Capture the cell that displays the provided text and extract its (x, y) central coordinate. 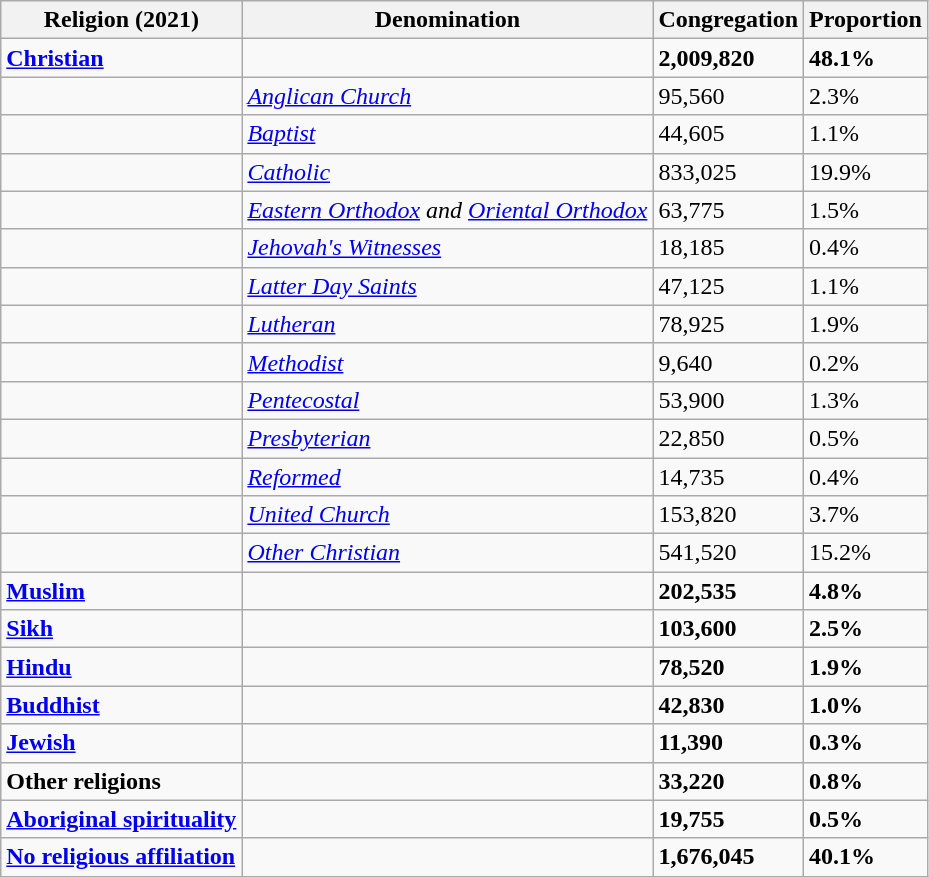
1.5% (866, 210)
202,535 (728, 591)
833,025 (728, 172)
18,185 (728, 248)
541,520 (728, 553)
2.5% (866, 629)
Christian (122, 58)
3.7% (866, 515)
40.1% (866, 857)
0.2% (866, 362)
Hindu (122, 667)
Congregation (728, 20)
63,775 (728, 210)
Religion (2021) (122, 20)
53,900 (728, 400)
9,640 (728, 362)
Proportion (866, 20)
42,830 (728, 705)
Sikh (122, 629)
Denomination (448, 20)
1,676,045 (728, 857)
47,125 (728, 286)
Other Christian (448, 553)
4.8% (866, 591)
11,390 (728, 743)
78,925 (728, 324)
Reformed (448, 477)
19,755 (728, 819)
48.1% (866, 58)
1.0% (866, 705)
Aboriginal spirituality (122, 819)
Methodist (448, 362)
153,820 (728, 515)
19.9% (866, 172)
15.2% (866, 553)
Lutheran (448, 324)
2.3% (866, 96)
78,520 (728, 667)
0.3% (866, 743)
Jehovah's Witnesses (448, 248)
Catholic (448, 172)
Baptist (448, 134)
Other religions (122, 781)
22,850 (728, 438)
Eastern Orthodox and Oriental Orthodox (448, 210)
103,600 (728, 629)
14,735 (728, 477)
2,009,820 (728, 58)
Pentecostal (448, 400)
Latter Day Saints (448, 286)
Muslim (122, 591)
1.3% (866, 400)
Jewish (122, 743)
Anglican Church (448, 96)
United Church (448, 515)
Presbyterian (448, 438)
95,560 (728, 96)
44,605 (728, 134)
0.8% (866, 781)
No religious affiliation (122, 857)
33,220 (728, 781)
Buddhist (122, 705)
